Detect which cell encompasses the target text, then output its [X, Y] center coordinate. 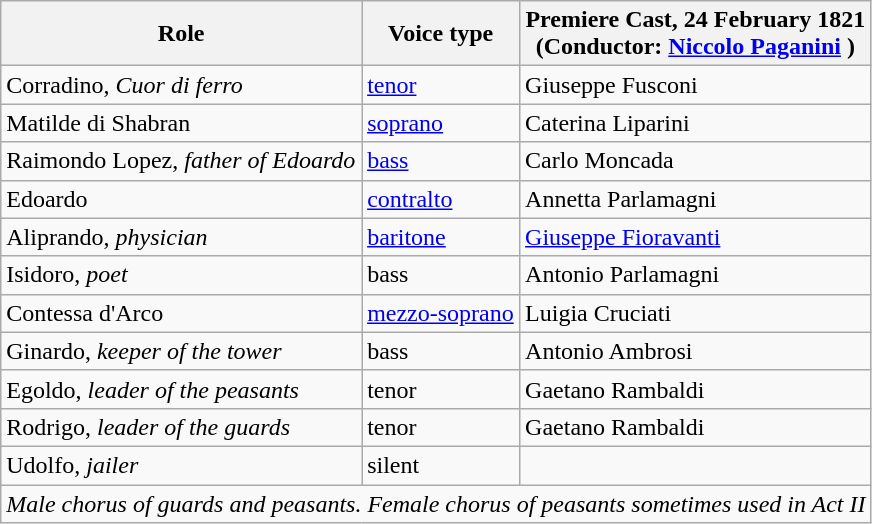
mezzo-soprano [441, 313]
Corradino, Cuor di ferro [182, 85]
Giuseppe Fioravanti [696, 237]
Udolfo, jailer [182, 465]
Rodrigo, leader of the guards [182, 427]
baritone [441, 237]
Contessa d'Arco [182, 313]
Antonio Ambrosi [696, 351]
Ginardo, keeper of the tower [182, 351]
Egoldo, leader of the peasants [182, 389]
Matilde di Shabran [182, 123]
Caterina Liparini [696, 123]
Voice type [441, 34]
soprano [441, 123]
Raimondo Lopez, father of Edoardo [182, 161]
Antonio Parlamagni [696, 275]
Premiere Cast, 24 February 1821(Conductor: Niccolo Paganini ) [696, 34]
Edoardo [182, 199]
contralto [441, 199]
Annetta Parlamagni [696, 199]
silent [441, 465]
Male chorus of guards and peasants. Female chorus of peasants sometimes used in Act II [436, 503]
Isidoro, poet [182, 275]
Luigia Cruciati [696, 313]
Role [182, 34]
Aliprando, physician [182, 237]
Giuseppe Fusconi [696, 85]
Carlo Moncada [696, 161]
